Output the [X, Y] coordinate of the center of the cell containing the given text.  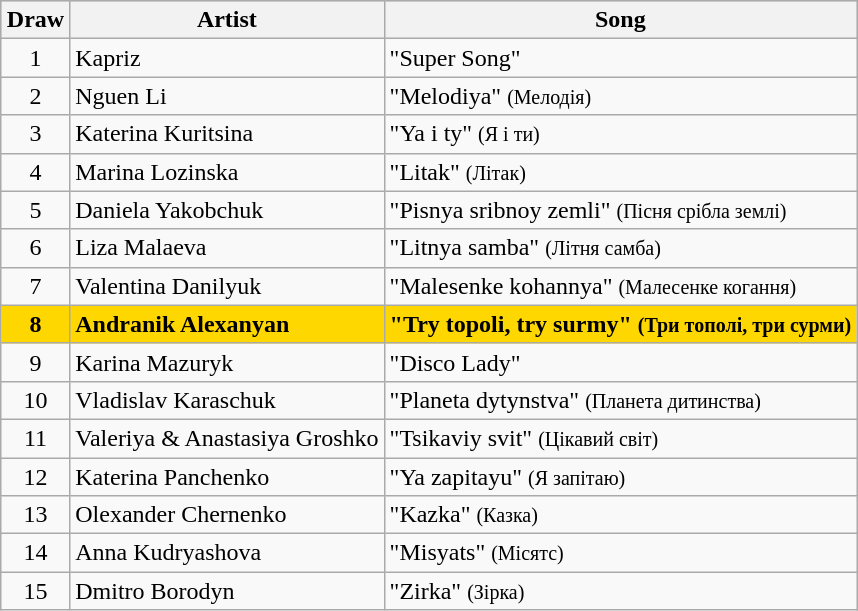
"Malesenke kohannya" (Малесенке когання) [620, 286]
"Try topoli, try surmy" (Три тополі, три сурми) [620, 324]
"Ya zapitayu" (Я запітаю) [620, 477]
10 [35, 400]
"Tsikaviy svit" (Цікавий світ) [620, 438]
Kapriz [227, 58]
12 [35, 477]
Vladislav Karaschuk [227, 400]
14 [35, 553]
7 [35, 286]
Andranik Alexanyan [227, 324]
Liza Malaeva [227, 248]
5 [35, 210]
13 [35, 515]
6 [35, 248]
2 [35, 96]
Karina Mazuryk [227, 362]
Daniela Yakobchuk [227, 210]
8 [35, 324]
Valeriya & Anastasiya Groshko [227, 438]
Draw [35, 20]
3 [35, 134]
Dmitro Borodyn [227, 591]
"Planeta dytynstva" (Планета дитинства) [620, 400]
Anna Kudryashova [227, 553]
Katerina Panchenko [227, 477]
4 [35, 172]
11 [35, 438]
"Ya i ty" (Я і ти) [620, 134]
"Misyats" (Місятс) [620, 553]
"Kazka" (Казка) [620, 515]
"Super Song" [620, 58]
"Litnya samba" (Літня самба) [620, 248]
Song [620, 20]
15 [35, 591]
1 [35, 58]
Valentina Danilyuk [227, 286]
"Disco Lady" [620, 362]
9 [35, 362]
Olexander Chernenko [227, 515]
Nguen Li [227, 96]
"Melodiya" (Мелодія) [620, 96]
Artist [227, 20]
"Litak" (Літак) [620, 172]
"Pisnya sribnoy zemli" (Пісня срібла землі) [620, 210]
Marina Lozinska [227, 172]
"Zirka" (Зірка) [620, 591]
Katerina Kuritsina [227, 134]
